Extract the (X, Y) coordinate from the center of the cell holding the provided text.  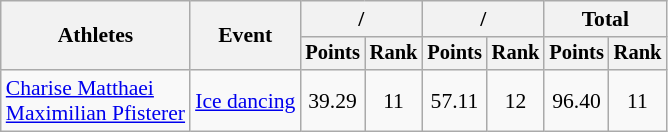
39.29 (332, 100)
Event (245, 36)
96.40 (576, 100)
Athletes (96, 36)
12 (516, 100)
Ice dancing (245, 100)
57.11 (454, 100)
Charise Matthaei Maximilian Pfisterer (96, 100)
Total (605, 19)
